Pinpoint the cell where the given text exists, returning its [x, y] midpoint coordinate. 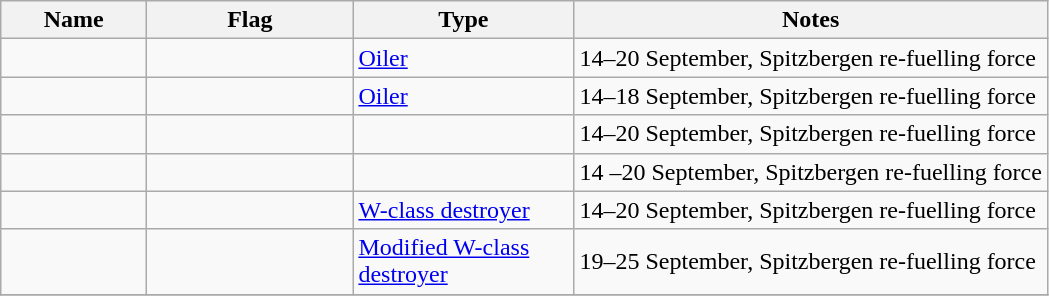
Flag [250, 20]
14 –20 September, Spitzbergen re-fuelling force [811, 172]
Modified W-class destroyer [464, 262]
14–18 September, Spitzbergen re-fuelling force [811, 96]
W-class destroyer [464, 210]
Type [464, 20]
19–25 September, Spitzbergen re-fuelling force [811, 262]
Name [74, 20]
Notes [811, 20]
